Capture the cell that displays the provided text and extract its [X, Y] central coordinate. 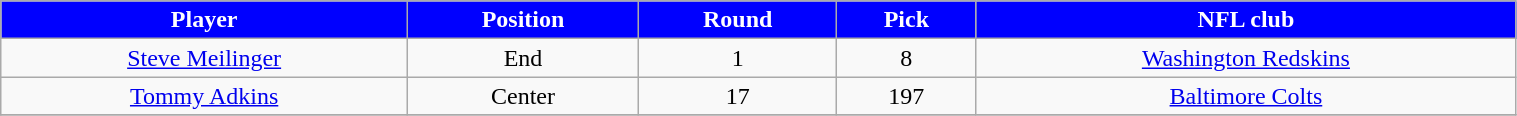
Steve Meilinger [204, 58]
17 [738, 96]
NFL club [1246, 20]
Tommy Adkins [204, 96]
Pick [906, 20]
197 [906, 96]
Position [524, 20]
Baltimore Colts [1246, 96]
Washington Redskins [1246, 58]
8 [906, 58]
Round [738, 20]
1 [738, 58]
End [524, 58]
Player [204, 20]
Center [524, 96]
